For the text-containing cell, return its midpoint in [X, Y] coordinate format. 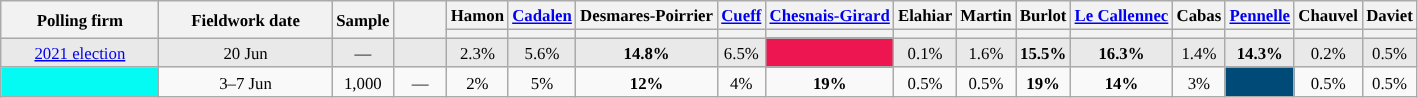
2.3% [478, 52]
Le Callennec [1122, 16]
2% [478, 82]
Chesnais-Girard [829, 16]
1.4% [1198, 52]
5% [542, 82]
Cueff [741, 16]
Hamon [478, 16]
2021 election [80, 52]
Burlot [1044, 16]
6.5% [741, 52]
Fieldwork date [246, 20]
14.8% [646, 52]
3–7 Jun [246, 82]
0.1% [925, 52]
Daviet [1390, 16]
Polling firm [80, 20]
5.6% [542, 52]
14% [1122, 82]
Cabas [1198, 16]
0.2% [1328, 52]
Chauvel [1328, 16]
Sample [362, 20]
12% [646, 82]
Pennelle [1260, 16]
Elahiar [925, 16]
Martin [986, 16]
Cadalen [542, 16]
1.6% [986, 52]
4% [741, 82]
16.3% [1122, 52]
20 Jun [246, 52]
14.3% [1260, 52]
1,000 [362, 82]
15.5% [1044, 52]
Desmares-Poirrier [646, 16]
3% [1198, 82]
